Search for the cell housing the specified text and yield its (X, Y) center coordinate. 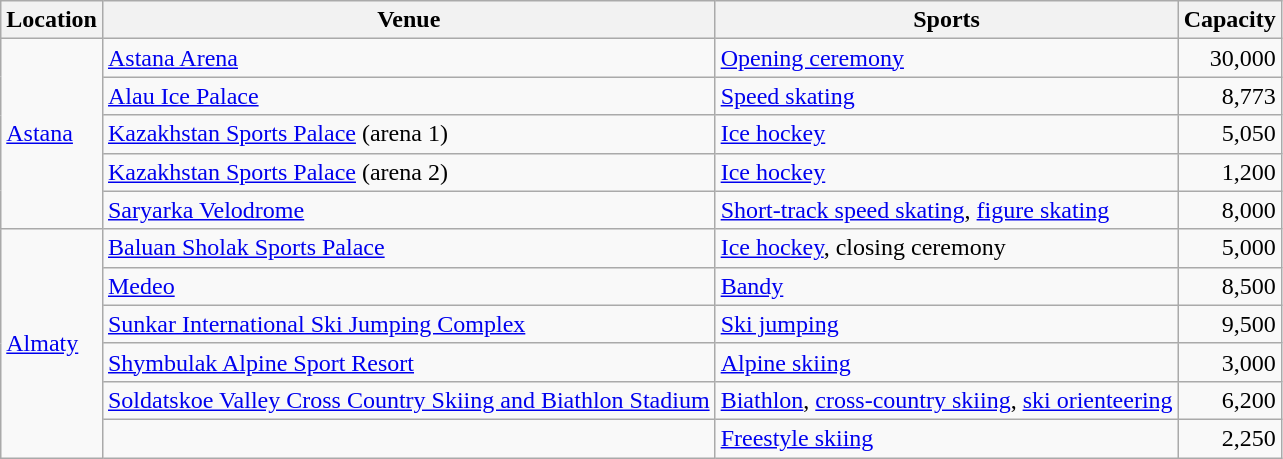
Sunkar International Ski Jumping Complex (408, 324)
Alau Ice Palace (408, 96)
8,500 (1230, 286)
Freestyle skiing (946, 438)
Ski jumping (946, 324)
5,050 (1230, 134)
Bandy (946, 286)
Alpine skiing (946, 362)
Location (52, 20)
9,500 (1230, 324)
30,000 (1230, 58)
8,000 (1230, 210)
Venue (408, 20)
Astana Arena (408, 58)
Soldatskoe Valley Cross Country Skiing and Biathlon Stadium (408, 400)
1,200 (1230, 172)
Shymbulak Alpine Sport Resort (408, 362)
3,000 (1230, 362)
5,000 (1230, 248)
Biathlon, cross-country skiing, ski orienteering (946, 400)
Sports (946, 20)
8,773 (1230, 96)
Astana (52, 134)
Medeo (408, 286)
Kazakhstan Sports Palace (arena 1) (408, 134)
Baluan Sholak Sports Palace (408, 248)
Speed skating (946, 96)
Ice hockey, closing ceremony (946, 248)
Opening ceremony (946, 58)
Short-track speed skating, figure skating (946, 210)
Capacity (1230, 20)
Saryarka Velodrome (408, 210)
Kazakhstan Sports Palace (arena 2) (408, 172)
2,250 (1230, 438)
Almaty (52, 343)
6,200 (1230, 400)
